Locate the cell with the specified text and output its (x, y) center coordinate. 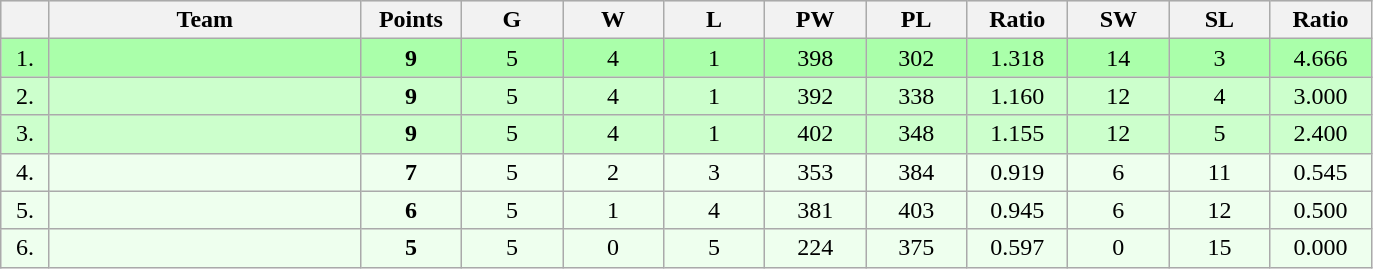
2.400 (1320, 134)
392 (816, 96)
5. (26, 210)
1.318 (1018, 58)
384 (916, 172)
15 (1220, 248)
2 (612, 172)
Points (410, 20)
348 (916, 134)
0.597 (1018, 248)
375 (916, 248)
1.160 (1018, 96)
0.945 (1018, 210)
0.919 (1018, 172)
0.500 (1320, 210)
0.000 (1320, 248)
Team (204, 20)
402 (816, 134)
1.155 (1018, 134)
4. (26, 172)
3.000 (1320, 96)
338 (916, 96)
W (612, 20)
398 (816, 58)
0.545 (1320, 172)
L (714, 20)
4.666 (1320, 58)
224 (816, 248)
7 (410, 172)
2. (26, 96)
6. (26, 248)
14 (1118, 58)
11 (1220, 172)
381 (816, 210)
G (512, 20)
353 (816, 172)
SW (1118, 20)
PW (816, 20)
403 (916, 210)
SL (1220, 20)
302 (916, 58)
3. (26, 134)
PL (916, 20)
1. (26, 58)
